Determine the (X, Y) coordinate at the center of the cell enclosing the given text.  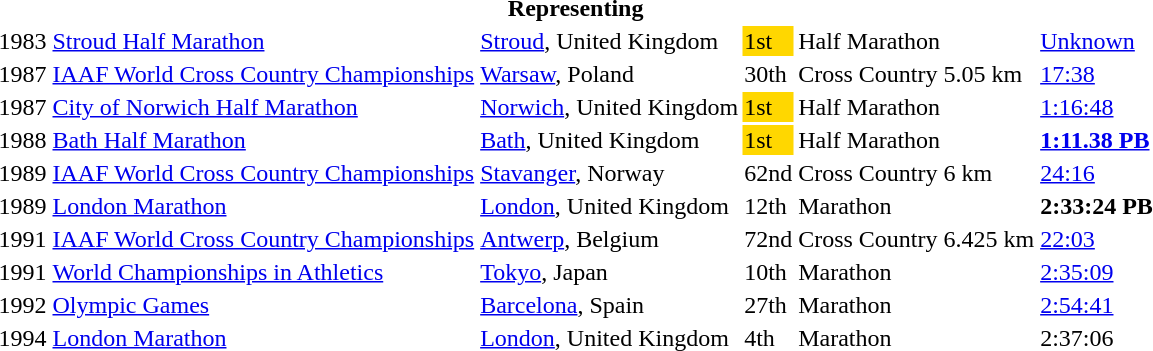
12th (768, 206)
Stavanger, Norway (610, 173)
62nd (768, 173)
Bath Half Marathon (264, 140)
Barcelona, Spain (610, 305)
London, United Kingdom (610, 206)
30th (768, 74)
Norwich, United Kingdom (610, 107)
London Marathon (264, 206)
Cross Country 6 km (916, 173)
27th (768, 305)
Stroud, United Kingdom (610, 41)
World Championships in Athletics (264, 272)
Warsaw, Poland (610, 74)
Cross Country 5.05 km (916, 74)
Bath, United Kingdom (610, 140)
Cross Country 6.425 km (916, 239)
Tokyo, Japan (610, 272)
City of Norwich Half Marathon (264, 107)
Olympic Games (264, 305)
10th (768, 272)
Stroud Half Marathon (264, 41)
Antwerp, Belgium (610, 239)
72nd (768, 239)
